From the cell containing the given text, extract its center point as (X, Y) coordinate. 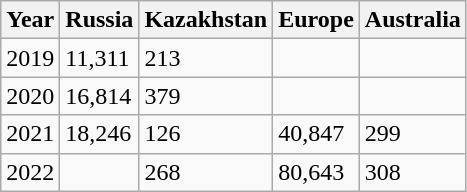
Kazakhstan (206, 20)
299 (412, 134)
379 (206, 96)
2021 (30, 134)
2019 (30, 58)
18,246 (100, 134)
11,311 (100, 58)
126 (206, 134)
16,814 (100, 96)
80,643 (316, 172)
Australia (412, 20)
Europe (316, 20)
40,847 (316, 134)
268 (206, 172)
Russia (100, 20)
213 (206, 58)
308 (412, 172)
2020 (30, 96)
2022 (30, 172)
Year (30, 20)
